Output the [x, y] coordinate of the center of the cell containing the given text.  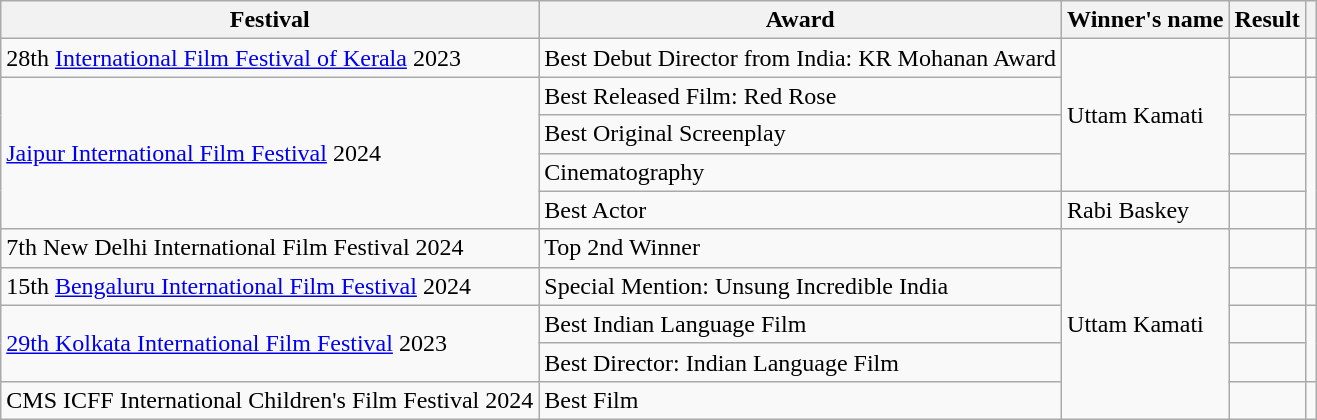
Top 2nd Winner [800, 248]
Result [1267, 20]
Award [800, 20]
Special Mention: Unsung Incredible India [800, 286]
15th Bengaluru International Film Festival 2024 [270, 286]
Best Released Film: Red Rose [800, 96]
29th Kolkata International Film Festival 2023 [270, 343]
7th New Delhi International Film Festival 2024 [270, 248]
Cinematography [800, 172]
Best Debut Director from India: KR Mohanan Award [800, 58]
Winner's name [1146, 20]
Rabi Baskey [1146, 210]
Best Indian Language Film [800, 324]
Jaipur International Film Festival 2024 [270, 153]
Best Film [800, 400]
28th International Film Festival of Kerala 2023 [270, 58]
Best Actor [800, 210]
Best Original Screenplay [800, 134]
Best Director: Indian Language Film [800, 362]
Festival [270, 20]
CMS ICFF International Children's Film Festival 2024 [270, 400]
